Locate the cell with the specified text and output its (x, y) center coordinate. 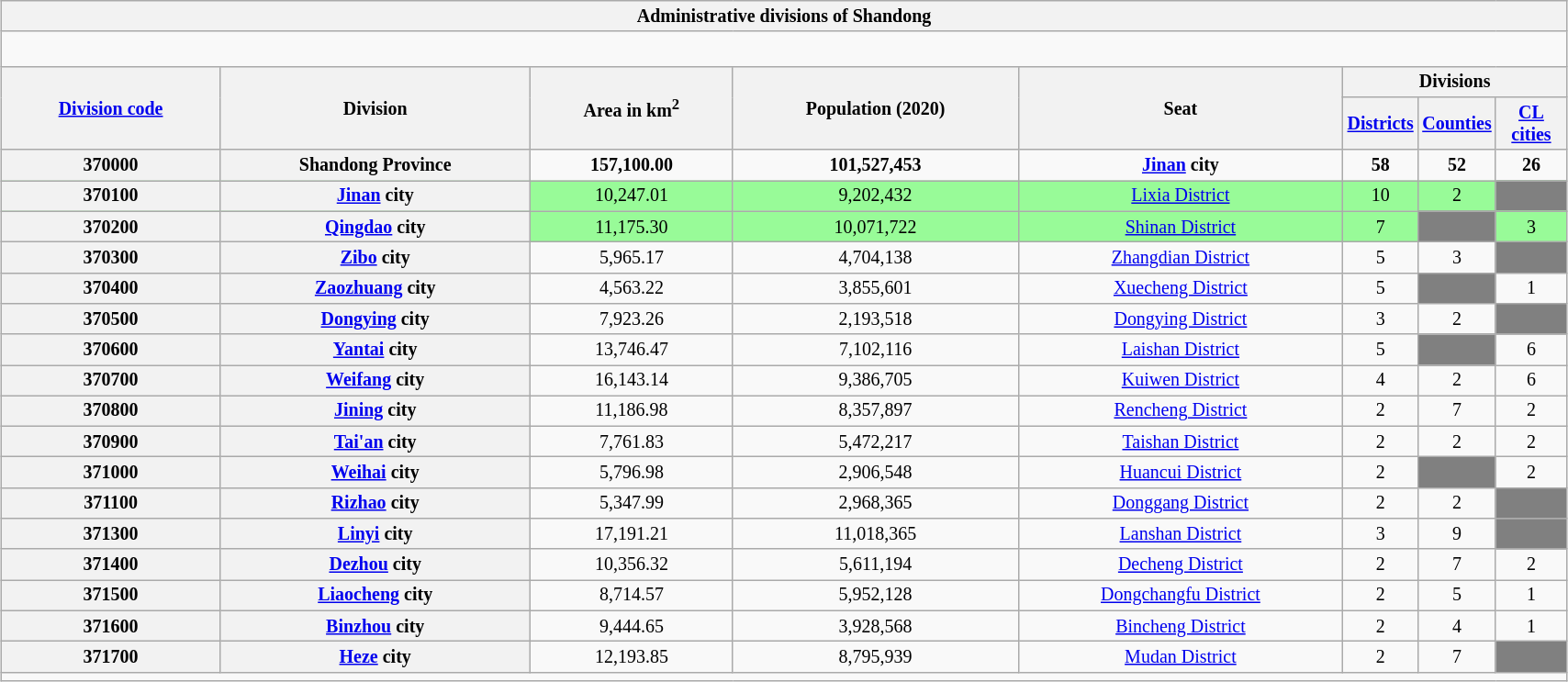
101,527,453 (876, 165)
CL cities (1531, 123)
Area in km2 (632, 108)
58 (1381, 165)
370900 (111, 442)
11,018,365 (876, 534)
3,928,568 (876, 626)
Population (2020) (876, 108)
371600 (111, 626)
Rizhao city (375, 503)
370200 (111, 226)
Tai'an city (375, 442)
370500 (111, 319)
Dezhou city (375, 565)
11,175.30 (632, 226)
Liaocheng city (375, 595)
2,968,365 (876, 503)
371300 (111, 534)
7,923.26 (632, 319)
8,357,897 (876, 411)
Heze city (375, 657)
Xuecheng District (1181, 288)
Laishan District (1181, 349)
Counties (1456, 123)
4,563.22 (632, 288)
2,906,548 (876, 472)
371400 (111, 565)
12,193.85 (632, 657)
26 (1531, 165)
Bincheng District (1181, 626)
Lixia District (1181, 196)
Dongying city (375, 319)
Jining city (375, 411)
Shinan District (1181, 226)
5,952,128 (876, 595)
Administrative divisions of Shandong (784, 17)
Weihai city (375, 472)
371000 (111, 472)
16,143.14 (632, 380)
Districts (1381, 123)
9,444.65 (632, 626)
5,347.99 (632, 503)
Shandong Province (375, 165)
17,191.21 (632, 534)
Division code (111, 108)
Zibo city (375, 257)
370800 (111, 411)
371700 (111, 657)
10,356.32 (632, 565)
4,704,138 (876, 257)
9 (1456, 534)
Dongying District (1181, 319)
371100 (111, 503)
Qingdao city (375, 226)
370300 (111, 257)
Zhangdian District (1181, 257)
370600 (111, 349)
Linyi city (375, 534)
2,193,518 (876, 319)
Division (375, 108)
370400 (111, 288)
9,202,432 (876, 196)
52 (1456, 165)
Mudan District (1181, 657)
10,247.01 (632, 196)
5,796.98 (632, 472)
Divisions (1455, 83)
370100 (111, 196)
Lanshan District (1181, 534)
11,186.98 (632, 411)
Kuiwen District (1181, 380)
5,965.17 (632, 257)
Donggang District (1181, 503)
370700 (111, 380)
Dongchangfu District (1181, 595)
9,386,705 (876, 380)
10,071,722 (876, 226)
7,102,116 (876, 349)
7,761.83 (632, 442)
8,714.57 (632, 595)
Weifang city (375, 380)
370000 (111, 165)
13,746.47 (632, 349)
Rencheng District (1181, 411)
157,100.00 (632, 165)
371500 (111, 595)
5,472,217 (876, 442)
3,855,601 (876, 288)
Seat (1181, 108)
Decheng District (1181, 565)
Taishan District (1181, 442)
5,611,194 (876, 565)
8,795,939 (876, 657)
Huancui District (1181, 472)
10 (1381, 196)
Yantai city (375, 349)
Zaozhuang city (375, 288)
Binzhou city (375, 626)
